Output the [x, y] coordinate of the center of the cell containing the given text.  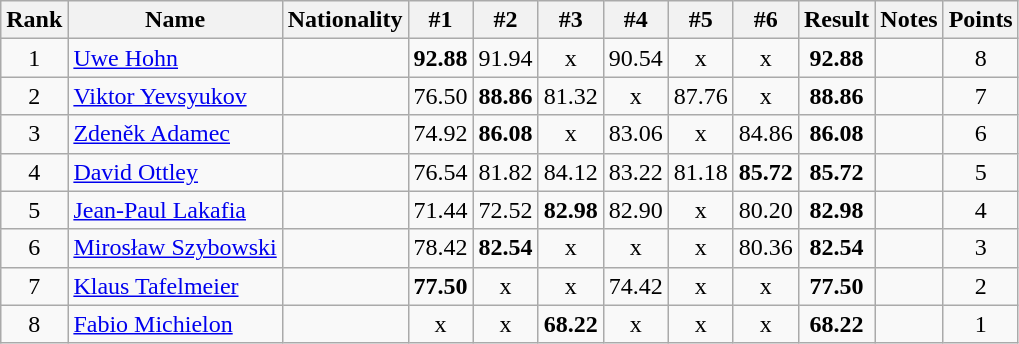
#5 [700, 20]
83.22 [636, 172]
80.36 [766, 248]
Result [836, 20]
71.44 [440, 210]
74.92 [440, 134]
Name [175, 20]
84.86 [766, 134]
90.54 [636, 58]
#1 [440, 20]
81.32 [570, 96]
Klaus Tafelmeier [175, 286]
74.42 [636, 286]
84.12 [570, 172]
Rank [34, 20]
80.20 [766, 210]
76.50 [440, 96]
82.90 [636, 210]
Zdeněk Adamec [175, 134]
83.06 [636, 134]
81.82 [506, 172]
Uwe Hohn [175, 58]
81.18 [700, 172]
#6 [766, 20]
76.54 [440, 172]
Viktor Yevsyukov [175, 96]
David Ottley [175, 172]
#2 [506, 20]
Fabio Michielon [175, 324]
Notes [909, 20]
78.42 [440, 248]
#3 [570, 20]
Points [980, 20]
#4 [636, 20]
Mirosław Szybowski [175, 248]
87.76 [700, 96]
Jean-Paul Lakafia [175, 210]
Nationality [345, 20]
72.52 [506, 210]
91.94 [506, 58]
